Extract the (x, y) coordinate from the center of the cell holding the provided text.  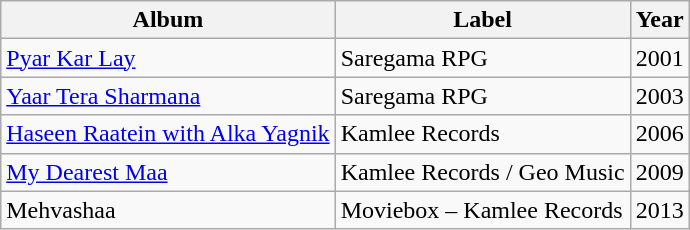
Kamlee Records (482, 134)
2001 (660, 58)
2006 (660, 134)
Pyar Kar Lay (168, 58)
Year (660, 20)
Moviebox – Kamlee Records (482, 210)
Kamlee Records / Geo Music (482, 172)
Album (168, 20)
2013 (660, 210)
2009 (660, 172)
Label (482, 20)
Mehvashaa (168, 210)
Yaar Tera Sharmana (168, 96)
Haseen Raatein with Alka Yagnik (168, 134)
My Dearest Maa (168, 172)
2003 (660, 96)
